From the cell containing the given text, extract its center point as (X, Y) coordinate. 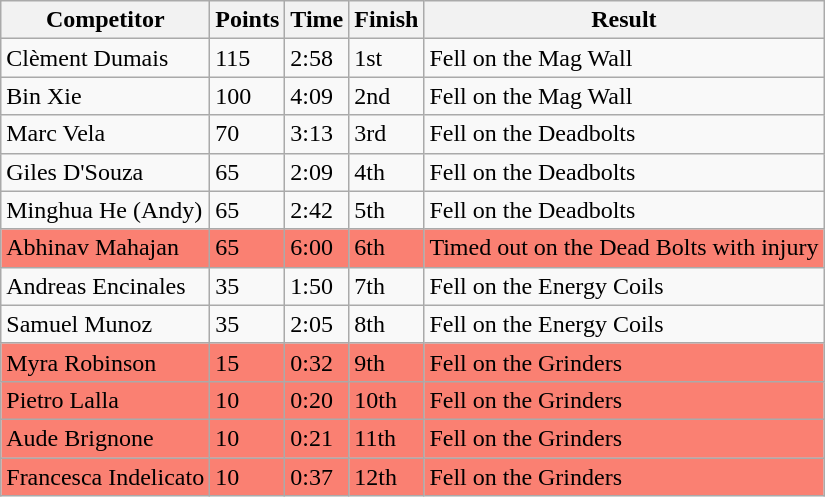
0:20 (317, 400)
3rd (386, 134)
Result (624, 20)
2:05 (317, 324)
0:32 (317, 362)
Pietro Lalla (106, 400)
Points (248, 20)
8th (386, 324)
2:58 (317, 58)
12th (386, 477)
Finish (386, 20)
7th (386, 286)
1st (386, 58)
0:37 (317, 477)
0:21 (317, 438)
Myra Robinson (106, 362)
Aude Brignone (106, 438)
Marc Vela (106, 134)
15 (248, 362)
3:13 (317, 134)
100 (248, 96)
4th (386, 172)
6th (386, 248)
Samuel Munoz (106, 324)
70 (248, 134)
4:09 (317, 96)
Abhinav Mahajan (106, 248)
9th (386, 362)
Francesca Indelicato (106, 477)
Bin Xie (106, 96)
2:09 (317, 172)
5th (386, 210)
11th (386, 438)
6:00 (317, 248)
2nd (386, 96)
115 (248, 58)
Timed out on the Dead Bolts with injury (624, 248)
Giles D'Souza (106, 172)
1:50 (317, 286)
10th (386, 400)
Andreas Encinales (106, 286)
Clèment Dumais (106, 58)
Minghua He (Andy) (106, 210)
2:42 (317, 210)
Competitor (106, 20)
Time (317, 20)
